Find where the given text appears and provide that cell's center as (x, y) coordinate. 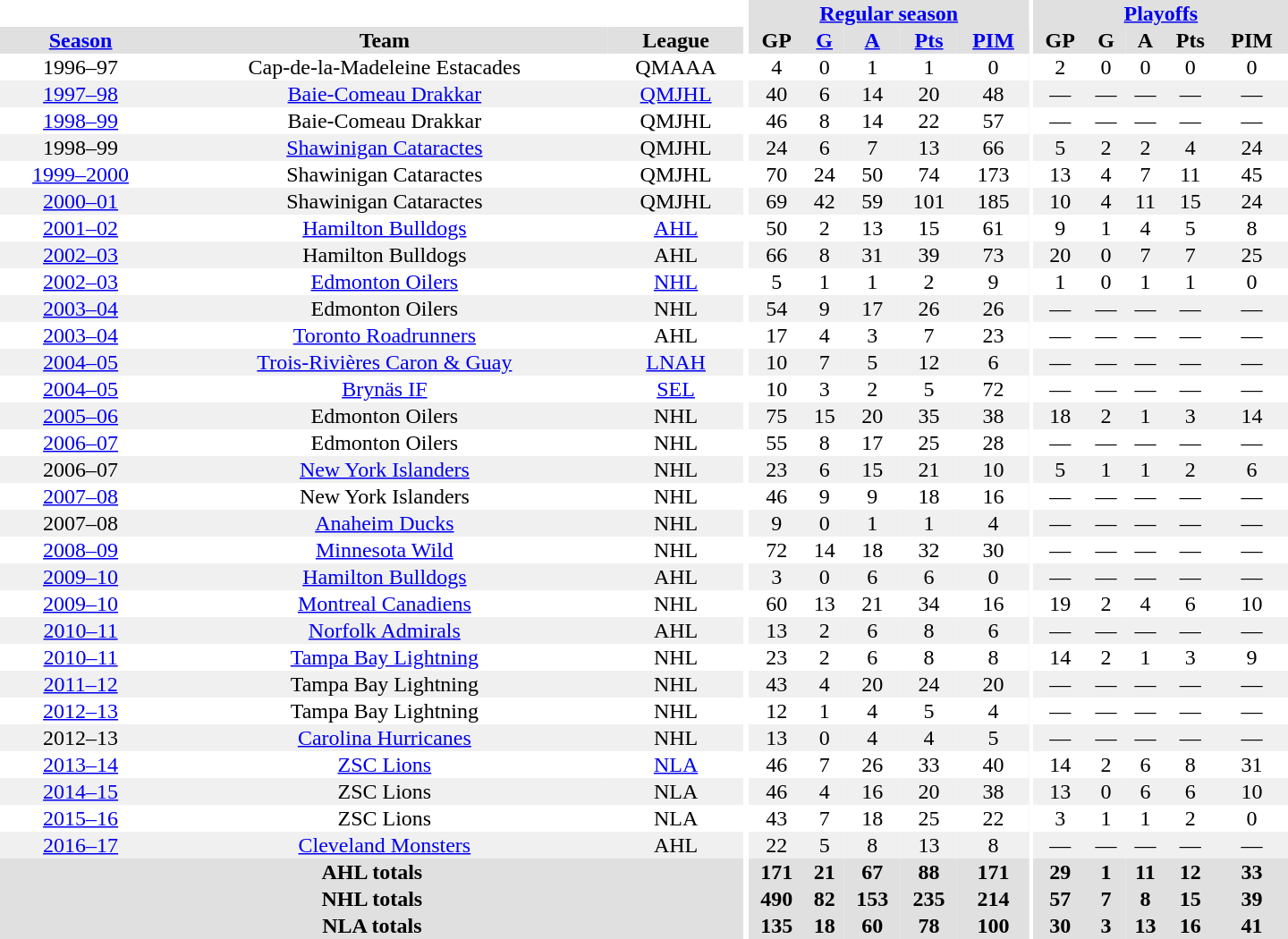
48 (993, 94)
74 (928, 174)
Cleveland Monsters (385, 845)
2000–01 (80, 201)
100 (993, 926)
173 (993, 174)
Anaheim Ducks (385, 523)
61 (993, 228)
28 (993, 443)
214 (993, 899)
45 (1252, 174)
235 (928, 899)
Carolina Hurricanes (385, 738)
Minnesota Wild (385, 550)
19 (1061, 604)
Toronto Roadrunners (385, 335)
2015–16 (80, 818)
2001–02 (80, 228)
1999–2000 (80, 174)
LNAH (676, 362)
185 (993, 201)
Trois-Rivières Caron & Guay (385, 362)
NHL totals (372, 899)
Brynäs IF (385, 389)
Playoffs (1161, 13)
35 (928, 416)
Montreal Canadiens (385, 604)
34 (928, 604)
82 (825, 899)
1996–97 (80, 67)
73 (993, 255)
NLA totals (372, 926)
42 (825, 201)
70 (776, 174)
29 (1061, 872)
2008–09 (80, 550)
Norfolk Admirals (385, 630)
75 (776, 416)
59 (873, 201)
101 (928, 201)
2011–12 (80, 684)
Season (80, 40)
490 (776, 899)
Regular season (888, 13)
QMAAA (676, 67)
78 (928, 926)
2013–14 (80, 765)
41 (1252, 926)
135 (776, 926)
2005–06 (80, 416)
Cap-de-la-Madeleine Estacades (385, 67)
32 (928, 550)
67 (873, 872)
SEL (676, 389)
2016–17 (80, 845)
69 (776, 201)
88 (928, 872)
1997–98 (80, 94)
153 (873, 899)
League (676, 40)
AHL totals (372, 872)
54 (776, 309)
55 (776, 443)
2014–15 (80, 791)
Team (385, 40)
